Find where the given text appears and provide that cell's center as [x, y] coordinate. 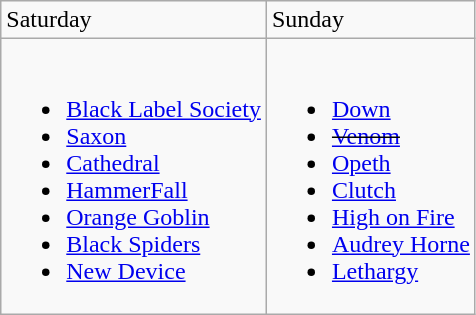
DownVenomOpethClutchHigh on FireAudrey HorneLethargy [370, 176]
Black Label SocietySaxonCathedralHammerFallOrange GoblinBlack SpidersNew Device [134, 176]
Sunday [370, 20]
Saturday [134, 20]
